Determine the (X, Y) coordinate at the center of the cell enclosing the given text.  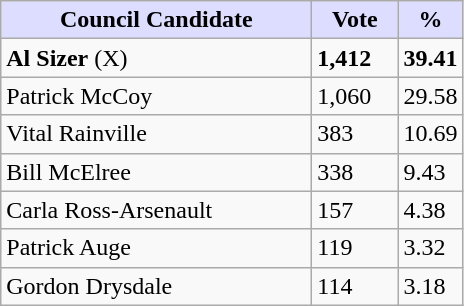
338 (355, 172)
9.43 (430, 172)
Vital Rainville (156, 134)
1,412 (355, 58)
3.18 (430, 286)
Al Sizer (X) (156, 58)
Council Candidate (156, 20)
Patrick McCoy (156, 96)
4.38 (430, 210)
39.41 (430, 58)
383 (355, 134)
% (430, 20)
1,060 (355, 96)
Bill McElree (156, 172)
114 (355, 286)
Gordon Drysdale (156, 286)
Patrick Auge (156, 248)
Carla Ross-Arsenault (156, 210)
157 (355, 210)
119 (355, 248)
29.58 (430, 96)
3.32 (430, 248)
Vote (355, 20)
10.69 (430, 134)
